Return the [x, y] coordinate for the center point of the cell that contains the specified text.  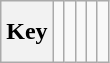
Key [27, 32]
